Provide the (x, y) coordinate of the cell's center where the given text is located.  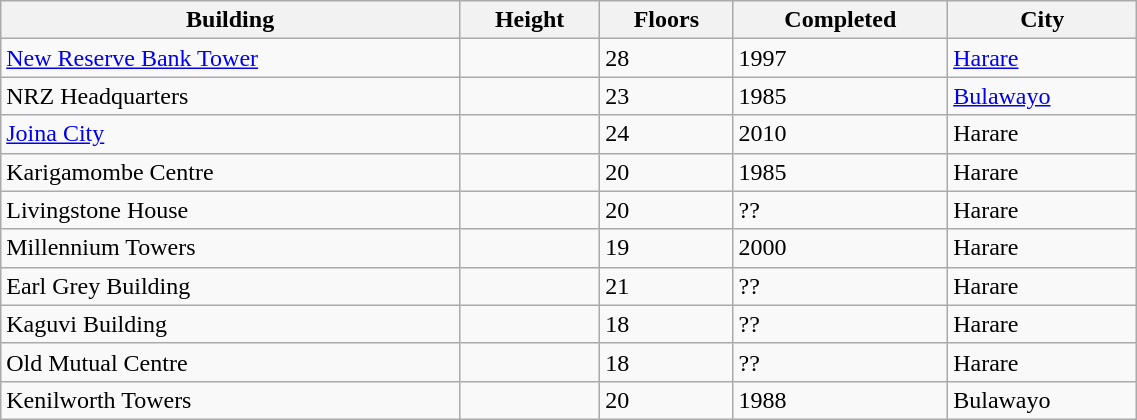
Joina City (230, 134)
Karigamombe Centre (230, 172)
19 (666, 248)
Earl Grey Building (230, 286)
Height (529, 20)
Livingstone House (230, 210)
City (1042, 20)
2010 (840, 134)
Floors (666, 20)
21 (666, 286)
2000 (840, 248)
Completed (840, 20)
NRZ Headquarters (230, 96)
New Reserve Bank Tower (230, 58)
Old Mutual Centre (230, 362)
Millennium Towers (230, 248)
Kenilworth Towers (230, 400)
Building (230, 20)
Kaguvi Building (230, 324)
1997 (840, 58)
23 (666, 96)
24 (666, 134)
28 (666, 58)
1988 (840, 400)
